Output the [x, y] coordinate of the center of the cell containing the given text.  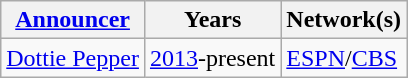
ESPN/CBS [344, 58]
Network(s) [344, 20]
Years [212, 20]
2013-present [212, 58]
Dottie Pepper [73, 58]
Announcer [73, 20]
